From the cell containing the given text, extract its center point as (x, y) coordinate. 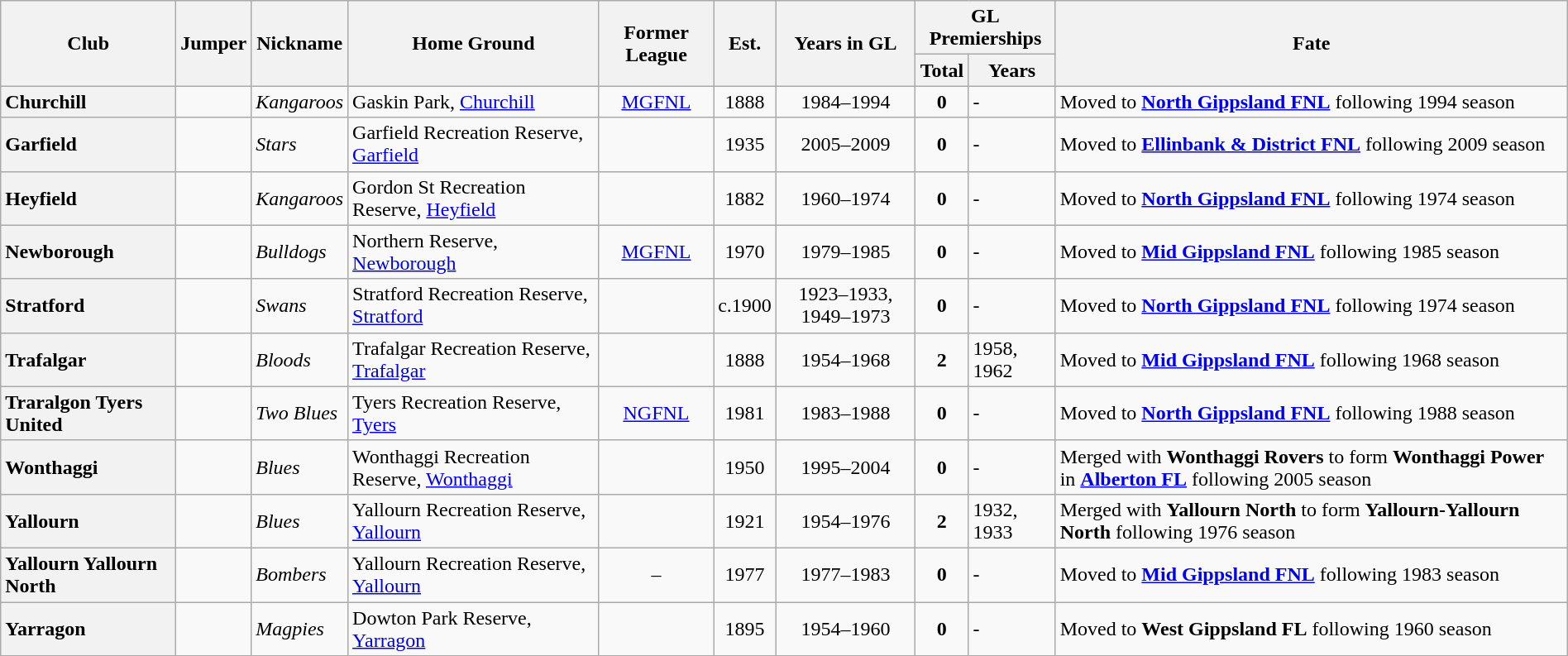
1970 (745, 251)
Club (88, 43)
Wonthaggi (88, 467)
1923–1933, 1949–1973 (845, 306)
Stratford Recreation Reserve, Stratford (474, 306)
Stratford (88, 306)
Stars (299, 144)
Garfield (88, 144)
– (656, 574)
2005–2009 (845, 144)
1960–1974 (845, 199)
Years (1012, 70)
1984–1994 (845, 102)
1981 (745, 414)
Trafalgar (88, 359)
Yarragon (88, 629)
Newborough (88, 251)
Total (942, 70)
1954–1968 (845, 359)
1983–1988 (845, 414)
GL Premierships (986, 28)
Moved to Mid Gippsland FNL following 1983 season (1312, 574)
Moved to North Gippsland FNL following 1994 season (1312, 102)
1895 (745, 629)
1979–1985 (845, 251)
Trafalgar Recreation Reserve, Trafalgar (474, 359)
1995–2004 (845, 467)
Nickname (299, 43)
1977–1983 (845, 574)
Est. (745, 43)
Gordon St Recreation Reserve, Heyfield (474, 199)
Bombers (299, 574)
Bulldogs (299, 251)
Yallourn Yallourn North (88, 574)
Traralgon Tyers United (88, 414)
Moved to Mid Gippsland FNL following 1968 season (1312, 359)
Gaskin Park, Churchill (474, 102)
1935 (745, 144)
Tyers Recreation Reserve, Tyers (474, 414)
Bloods (299, 359)
Yallourn (88, 521)
1882 (745, 199)
Churchill (88, 102)
c.1900 (745, 306)
Moved to West Gippsland FL following 1960 season (1312, 629)
Former League (656, 43)
Fate (1312, 43)
1954–1960 (845, 629)
Garfield Recreation Reserve, Garfield (474, 144)
1921 (745, 521)
Wonthaggi Recreation Reserve, Wonthaggi (474, 467)
Two Blues (299, 414)
Merged with Wonthaggi Rovers to form Wonthaggi Power in Alberton FL following 2005 season (1312, 467)
Moved to Mid Gippsland FNL following 1985 season (1312, 251)
Merged with Yallourn North to form Yallourn-Yallourn North following 1976 season (1312, 521)
Moved to Ellinbank & District FNL following 2009 season (1312, 144)
Magpies (299, 629)
Heyfield (88, 199)
1950 (745, 467)
NGFNL (656, 414)
1932, 1933 (1012, 521)
Home Ground (474, 43)
Jumper (213, 43)
1958, 1962 (1012, 359)
Swans (299, 306)
Years in GL (845, 43)
1954–1976 (845, 521)
Northern Reserve, Newborough (474, 251)
Dowton Park Reserve, Yarragon (474, 629)
1977 (745, 574)
Moved to North Gippsland FNL following 1988 season (1312, 414)
